Locate the cell with the specified text and output its [x, y] center coordinate. 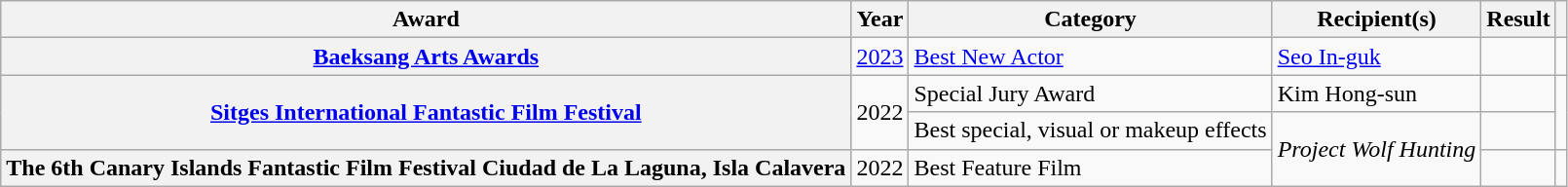
Best Feature Film [1091, 168]
Best New Actor [1091, 56]
Year [880, 19]
Kim Hong-sun [1377, 93]
Sitges International Fantastic Film Festival [427, 112]
Project Wolf Hunting [1377, 149]
Special Jury Award [1091, 93]
Award [427, 19]
The 6th Canary Islands Fantastic Film Festival Ciudad de La Laguna, Isla Calavera [427, 168]
Baeksang Arts Awards [427, 56]
Best special, visual or makeup effects [1091, 131]
Seo In-guk [1377, 56]
Recipient(s) [1377, 19]
2023 [880, 56]
Result [1518, 19]
Category [1091, 19]
